Scan for the cell matching the given text and deliver its (x, y) coordinate at center. 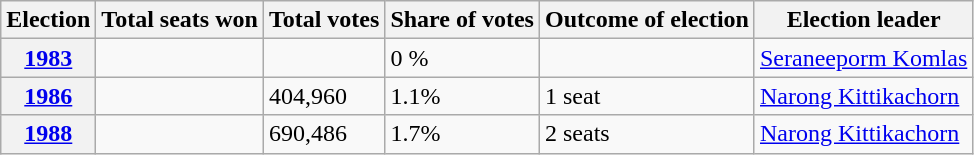
0 % (462, 58)
Share of votes (462, 20)
Election (48, 20)
1.1% (462, 96)
Total seats won (180, 20)
Outcome of election (646, 20)
Election leader (863, 20)
1988 (48, 134)
1983 (48, 58)
1.7% (462, 134)
2 seats (646, 134)
Seraneeporm Komlas (863, 58)
690,486 (324, 134)
1986 (48, 96)
1 seat (646, 96)
404,960 (324, 96)
Total votes (324, 20)
